Find where the given text appears and provide that cell's center as (X, Y) coordinate. 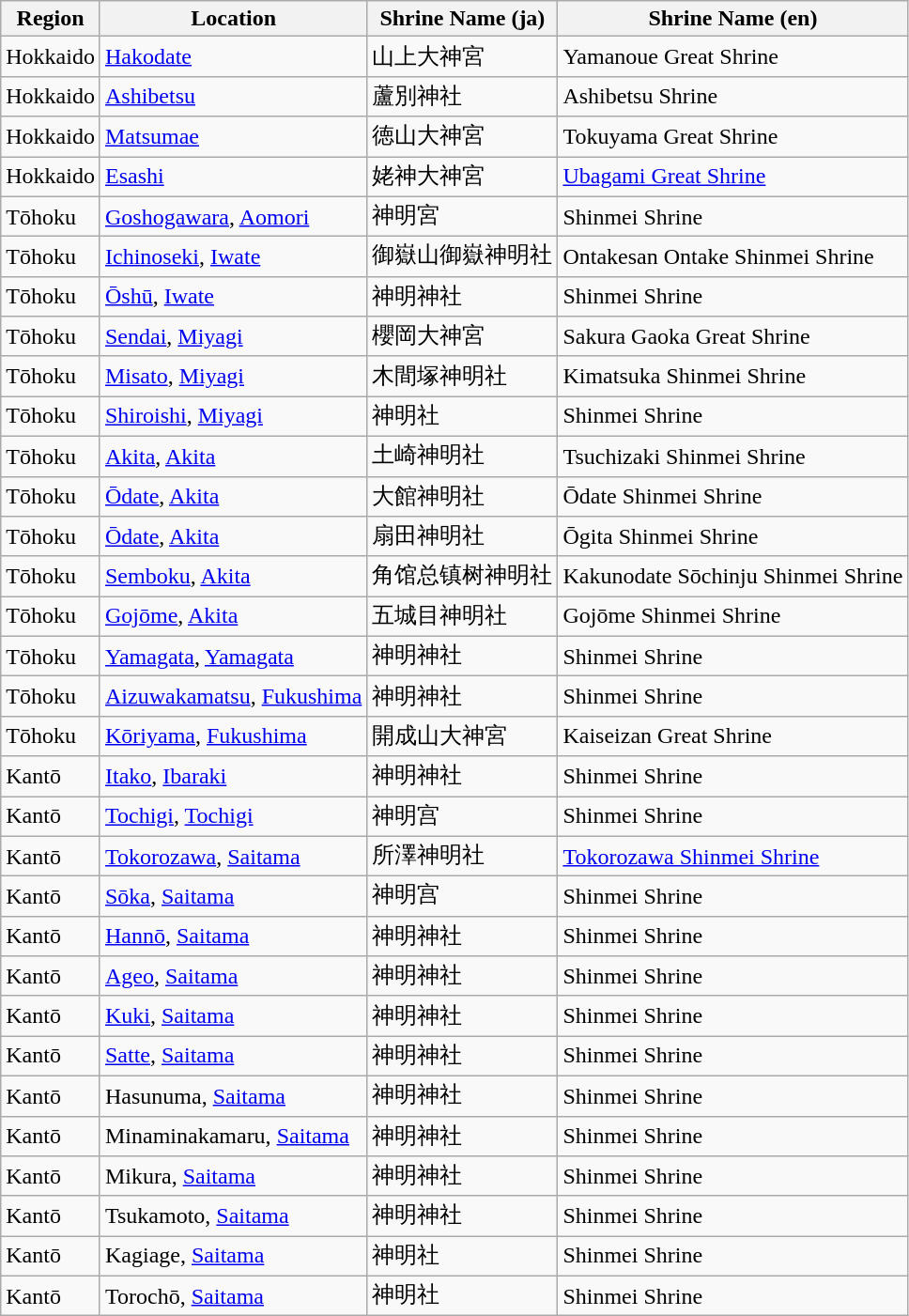
Sōka, Saitama (233, 896)
扇田神明社 (462, 537)
Kagiage, Saitama (233, 1257)
Ashibetsu Shrine (732, 96)
Shrine Name (ja) (462, 19)
五城目神明社 (462, 616)
Hasunuma, Saitama (233, 1095)
Esashi (233, 177)
土崎神明社 (462, 457)
櫻岡大神宮 (462, 336)
徳山大神宮 (462, 137)
Hannō, Saitama (233, 936)
Tsuchizaki Shinmei Shrine (732, 457)
Ōshū, Iwate (233, 297)
Shrine Name (en) (732, 19)
Goshogawara, Aomori (233, 216)
Kimatsuka Shinmei Shrine (732, 376)
Ubagami Great Shrine (732, 177)
Ichinoseki, Iwate (233, 257)
Gojōme Shinmei Shrine (732, 616)
Aizuwakamatsu, Fukushima (233, 697)
Ashibetsu (233, 96)
開成山大神宮 (462, 736)
Sakura Gaoka Great Shrine (732, 336)
Location (233, 19)
Mikura, Saitama (233, 1176)
Yamanoue Great Shrine (732, 56)
Gojōme, Akita (233, 616)
Yamagata, Yamagata (233, 656)
木間塚神明社 (462, 376)
角馆总镇树神明社 (462, 577)
Tsukamoto, Saitama (233, 1215)
Torochō, Saitama (233, 1296)
山上大神宮 (462, 56)
Minaminakamaru, Saitama (233, 1137)
Semboku, Akita (233, 577)
大館神明社 (462, 496)
Ōdate Shinmei Shrine (732, 496)
蘆別神社 (462, 96)
Itako, Ibaraki (233, 776)
Kuki, Saitama (233, 1016)
Misato, Miyagi (233, 376)
所澤神明社 (462, 857)
Kaiseizan Great Shrine (732, 736)
Kōriyama, Fukushima (233, 736)
Akita, Akita (233, 457)
Region (51, 19)
Kakunodate Sōchinju Shinmei Shrine (732, 577)
Matsumae (233, 137)
御嶽山御嶽神明社 (462, 257)
Ōgita Shinmei Shrine (732, 537)
Ontakesan Ontake Shinmei Shrine (732, 257)
Shiroishi, Miyagi (233, 417)
Tochigi, Tochigi (233, 817)
Tokorozawa Shinmei Shrine (732, 857)
Ageo, Saitama (233, 977)
神明宮 (462, 216)
Tokorozawa, Saitama (233, 857)
Tokuyama Great Shrine (732, 137)
Hakodate (233, 56)
Sendai, Miyagi (233, 336)
Satte, Saitama (233, 1056)
姥神大神宮 (462, 177)
